Return the [X, Y] coordinate for the center point of the cell that contains the specified text.  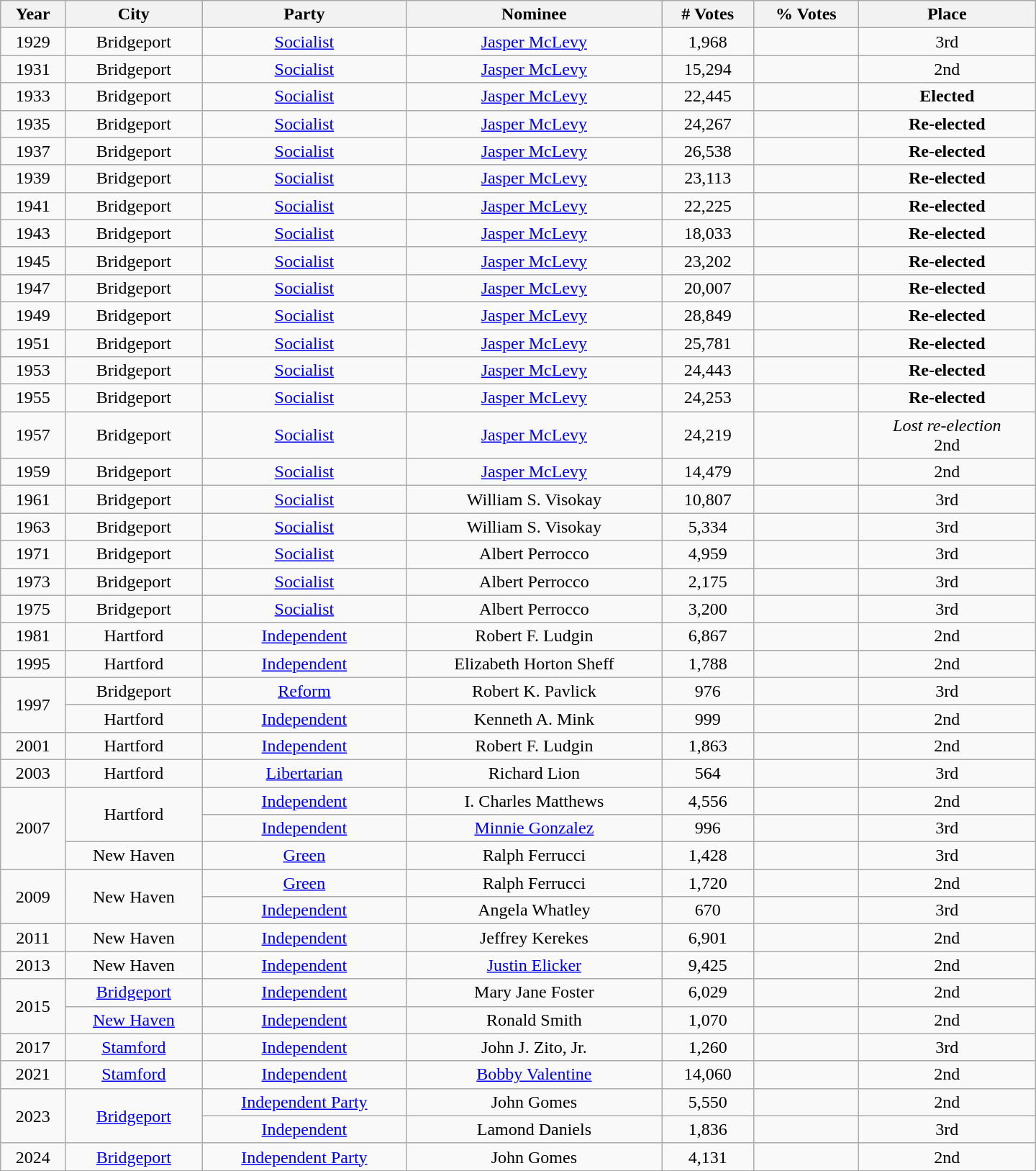
14,060 [708, 1075]
24,267 [708, 124]
1929 [33, 42]
1963 [33, 527]
Mary Jane Foster [534, 993]
18,033 [708, 233]
999 [708, 718]
1957 [33, 435]
1,070 [708, 1020]
Jeffrey Kerekes [534, 938]
9,425 [708, 965]
Bobby Valentine [534, 1075]
Ronald Smith [534, 1020]
# Votes [708, 14]
15,294 [708, 69]
Place [947, 14]
2001 [33, 746]
1937 [33, 151]
2021 [33, 1075]
Justin Elicker [534, 965]
670 [708, 910]
1949 [33, 315]
Lost re-election2nd [947, 435]
Angela Whatley [534, 910]
1935 [33, 124]
2023 [33, 1116]
996 [708, 828]
1975 [33, 609]
26,538 [708, 151]
4,131 [708, 1157]
Elizabeth Horton Sheff [534, 664]
Kenneth A. Mink [534, 718]
5,334 [708, 527]
28,849 [708, 315]
23,202 [708, 261]
1947 [33, 288]
Party [304, 14]
City [134, 14]
22,225 [708, 206]
2024 [33, 1157]
1,863 [708, 746]
John J. Zito, Jr. [534, 1047]
2,175 [708, 582]
1,788 [708, 664]
23,113 [708, 178]
6,029 [708, 993]
2011 [33, 938]
Lamond Daniels [534, 1129]
1959 [33, 472]
6,867 [708, 636]
1945 [33, 261]
4,959 [708, 554]
3,200 [708, 609]
Richard Lion [534, 773]
1943 [33, 233]
1931 [33, 69]
Reform [304, 691]
1973 [33, 582]
24,219 [708, 435]
2007 [33, 828]
1,428 [708, 856]
2017 [33, 1047]
14,479 [708, 472]
564 [708, 773]
1939 [33, 178]
2015 [33, 1006]
1951 [33, 343]
2009 [33, 897]
24,443 [708, 371]
1,260 [708, 1047]
1,968 [708, 42]
2013 [33, 965]
1,836 [708, 1129]
Nominee [534, 14]
1955 [33, 398]
1997 [33, 705]
4,556 [708, 801]
Minnie Gonzalez [534, 828]
1971 [33, 554]
6,901 [708, 938]
1995 [33, 664]
20,007 [708, 288]
1961 [33, 499]
Robert K. Pavlick [534, 691]
Elected [947, 96]
% Votes [806, 14]
2003 [33, 773]
Libertarian [304, 773]
24,253 [708, 398]
976 [708, 691]
1,720 [708, 883]
1981 [33, 636]
1953 [33, 371]
1933 [33, 96]
Year [33, 14]
22,445 [708, 96]
1941 [33, 206]
I. Charles Matthews [534, 801]
10,807 [708, 499]
25,781 [708, 343]
5,550 [708, 1102]
